For the text-containing cell, return its midpoint in (X, Y) coordinate format. 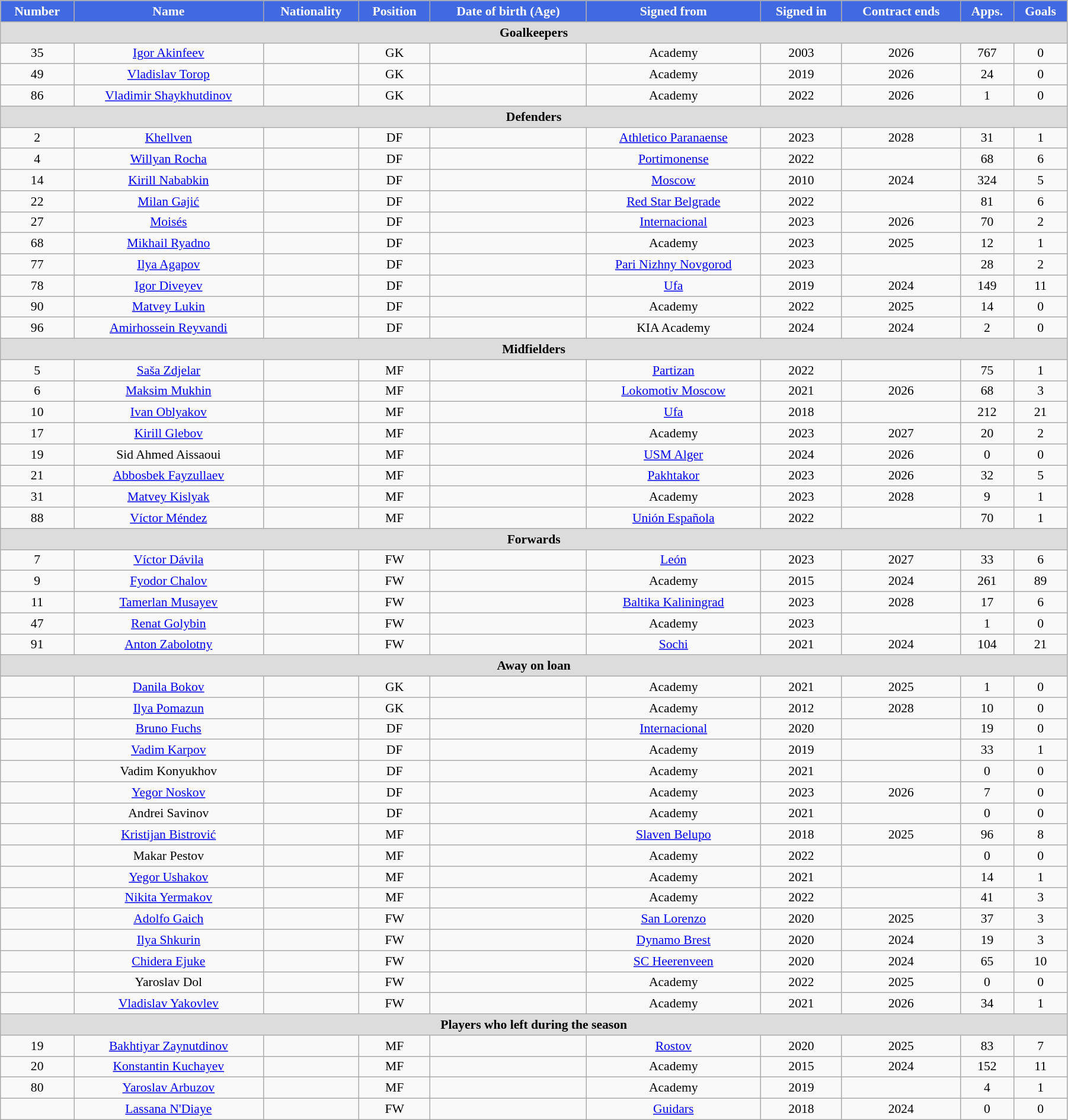
2010 (801, 180)
Goalkeepers (534, 33)
Sochi (673, 645)
Abbosbek Fayzullaev (168, 476)
Away on loan (534, 666)
Players who left during the season (534, 1025)
Nikita Yermakov (168, 898)
Slaven Belupo (673, 835)
324 (987, 180)
104 (987, 645)
Renat Golybin (168, 623)
75 (987, 370)
Vladimir Shaykhutdinov (168, 96)
37 (987, 919)
2003 (801, 53)
Yaroslav Arbuzov (168, 1088)
KIA Academy (673, 328)
Pari Nizhny Novgorod (673, 265)
Milan Gajić (168, 201)
89 (1041, 581)
Guidars (673, 1109)
Chidera Ejuke (168, 961)
65 (987, 961)
78 (37, 286)
767 (987, 53)
Unión Española (673, 518)
Signed from (673, 11)
Contract ends (901, 11)
Igor Akinfeev (168, 53)
Andrei Savinov (168, 814)
Makar Pestov (168, 856)
Matvey Lukin (168, 307)
47 (37, 623)
Kirill Glebov (168, 434)
35 (37, 53)
Moscow (673, 180)
Yaroslav Dol (168, 983)
Sid Ahmed Aissaoui (168, 455)
Adolfo Gaich (168, 919)
Ilya Pomazun (168, 708)
León (673, 560)
Danila Bokov (168, 687)
Ilya Agapov (168, 265)
Tamerlan Musayev (168, 603)
Amirhossein Reyvandi (168, 328)
77 (37, 265)
Matvey Kislyak (168, 497)
Red Star Belgrade (673, 201)
88 (37, 518)
Vladislav Torop (168, 75)
Bakhtiyar Zaynutdinov (168, 1046)
Vadim Konyukhov (168, 772)
Yegor Noskov (168, 792)
Rostov (673, 1046)
49 (37, 75)
212 (987, 412)
Ilya Shkurin (168, 940)
Athletico Paranaense (673, 138)
San Lorenzo (673, 919)
Defenders (534, 117)
Maksim Mukhin (168, 391)
28 (987, 265)
24 (987, 75)
149 (987, 286)
12 (987, 244)
Pakhtakor (673, 476)
83 (987, 1046)
91 (37, 645)
2012 (801, 708)
Moisés (168, 222)
Konstantin Kuchayev (168, 1067)
261 (987, 581)
Lassana N'Diaye (168, 1109)
41 (987, 898)
32 (987, 476)
Vladislav Yakovlev (168, 1004)
Khellven (168, 138)
Saša Zdjelar (168, 370)
Goals (1041, 11)
Yegor Ushakov (168, 877)
Igor Diveyev (168, 286)
27 (37, 222)
Mikhail Ryadno (168, 244)
34 (987, 1004)
86 (37, 96)
Kristijan Bistrović (168, 835)
Midfielders (534, 349)
Number (37, 11)
Partizan (673, 370)
81 (987, 201)
SC Heerenveen (673, 961)
Dynamo Brest (673, 940)
Ivan Oblyakov (168, 412)
Portimonense (673, 159)
152 (987, 1067)
Nationality (311, 11)
Apps. (987, 11)
Víctor Dávila (168, 560)
Víctor Méndez (168, 518)
Anton Zabolotny (168, 645)
Vadim Karpov (168, 750)
Bruno Fuchs (168, 729)
Baltika Kaliningrad (673, 603)
Name (168, 11)
Date of birth (Age) (509, 11)
22 (37, 201)
Signed in (801, 11)
8 (1041, 835)
USM Alger (673, 455)
Position (394, 11)
90 (37, 307)
Kirill Nababkin (168, 180)
80 (37, 1088)
Lokomotiv Moscow (673, 391)
Willyan Rocha (168, 159)
Forwards (534, 539)
Fyodor Chalov (168, 581)
